For the text-containing cell, return its midpoint in [x, y] coordinate format. 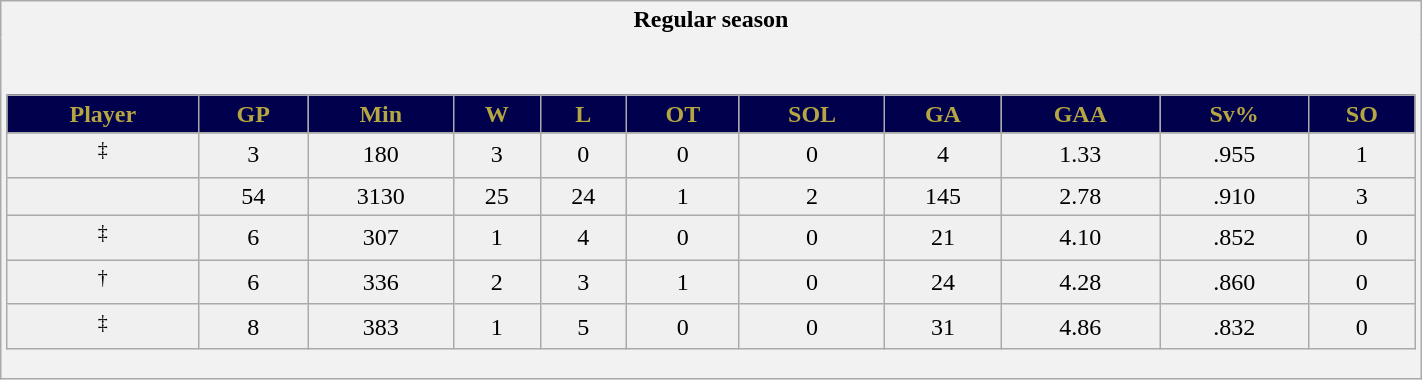
25 [497, 196]
Player [103, 114]
GAA [1080, 114]
1.33 [1080, 156]
GP [254, 114]
383 [381, 326]
31 [943, 326]
180 [381, 156]
GA [943, 114]
21 [943, 238]
4.28 [1080, 282]
.852 [1234, 238]
.860 [1234, 282]
145 [943, 196]
L [583, 114]
3130 [381, 196]
SOL [812, 114]
5 [583, 326]
.955 [1234, 156]
Regular season [711, 20]
W [497, 114]
Min [381, 114]
2.78 [1080, 196]
4.10 [1080, 238]
.910 [1234, 196]
8 [254, 326]
307 [381, 238]
OT [682, 114]
.832 [1234, 326]
336 [381, 282]
Sv% [1234, 114]
SO [1362, 114]
4.86 [1080, 326]
54 [254, 196]
† [103, 282]
